Detect which cell encompasses the target text, then output its (X, Y) center coordinate. 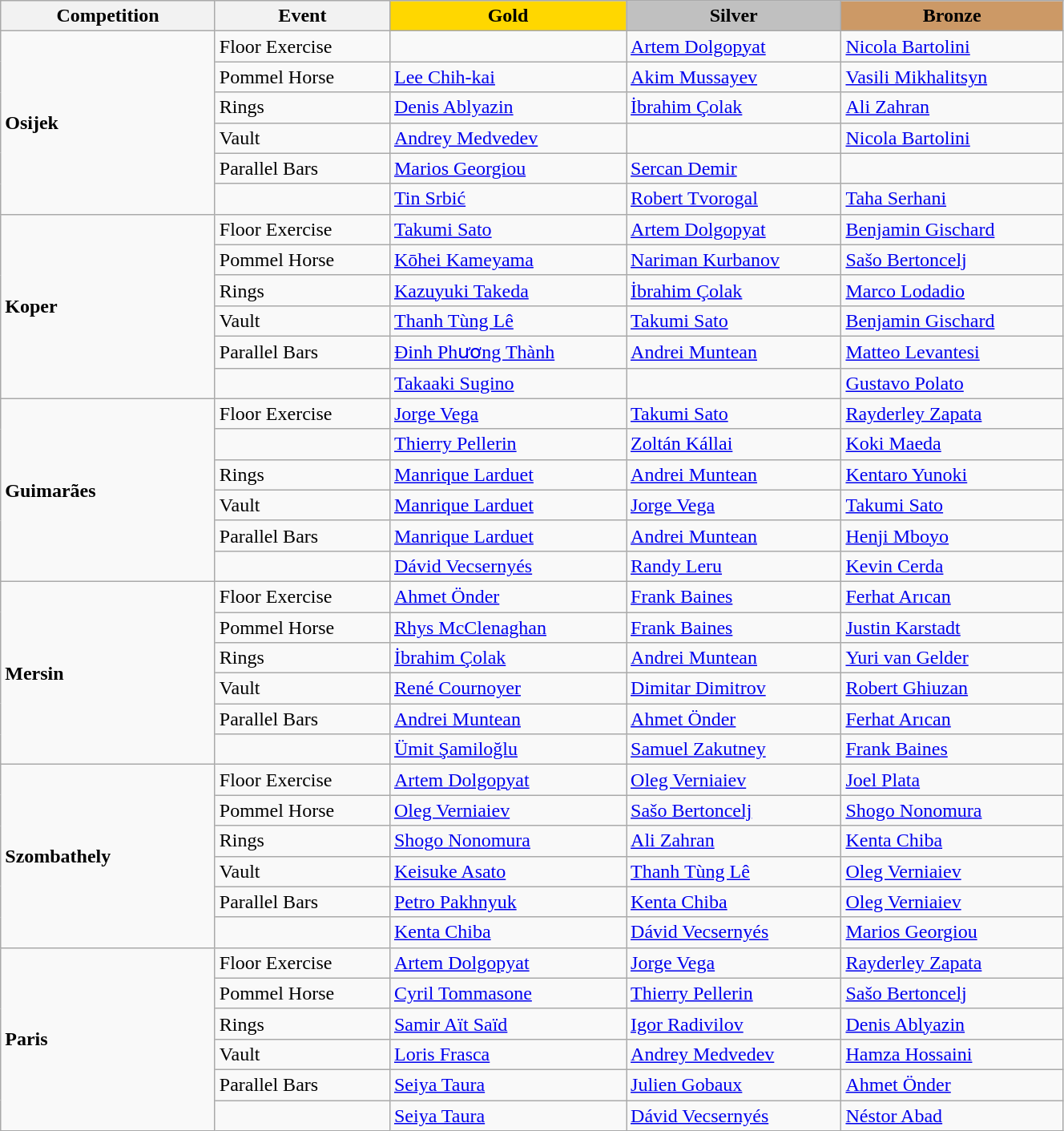
Sercan Demir (734, 168)
Samuel Zakutney (734, 749)
Đinh Phương Thành (508, 352)
Matteo Levantesi (952, 352)
Takaaki Sugino (508, 383)
Henji Mboyo (952, 535)
Kentaro Yunoki (952, 475)
Robert Ghiuzan (952, 689)
Zoltán Kállai (734, 444)
Justin Karstadt (952, 628)
Vasili Mikhalitsyn (952, 77)
Robert Tvorogal (734, 199)
Taha Serhani (952, 199)
Tin Srbić (508, 199)
Néstor Abad (952, 1115)
Lee Chih-kai (508, 77)
Kazuyuki Takeda (508, 290)
Marco Lodadio (952, 290)
Competition (108, 16)
Koki Maeda (952, 444)
Loris Frasca (508, 1054)
Szombathely (108, 856)
Rhys McClenaghan (508, 628)
Paris (108, 1039)
Kevin Cerda (952, 566)
Koper (108, 306)
Kōhei Kameyama (508, 260)
Ümit Şamiloğlu (508, 749)
Igor Radivilov (734, 1024)
Mersin (108, 673)
Nariman Kurbanov (734, 260)
Cyril Tommasone (508, 993)
Akim Mussayev (734, 77)
Samir Aït Saïd (508, 1024)
Yuri van Gelder (952, 658)
Osijek (108, 123)
Guimarães (108, 490)
Event (302, 16)
Keisuke Asato (508, 871)
Hamza Hossaini (952, 1054)
Gustavo Polato (952, 383)
Julien Gobaux (734, 1085)
Bronze (952, 16)
Silver (734, 16)
René Cournoyer (508, 689)
Joel Plata (952, 780)
Gold (508, 16)
Dimitar Dimitrov (734, 689)
Petro Pakhnyuk (508, 902)
Randy Leru (734, 566)
